Return the [X, Y] coordinate for the center point of the cell that contains the specified text.  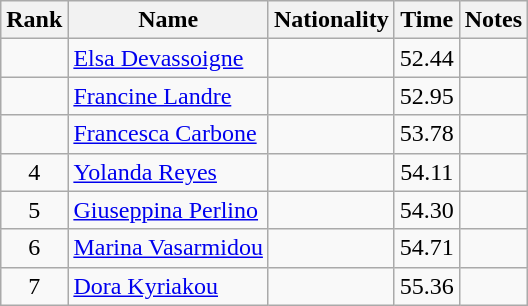
Time [426, 20]
Marina Vasarmidou [168, 248]
Yolanda Reyes [168, 172]
Name [168, 20]
5 [34, 210]
54.30 [426, 210]
Giuseppina Perlino [168, 210]
Rank [34, 20]
Notes [493, 20]
54.71 [426, 248]
54.11 [426, 172]
55.36 [426, 286]
52.44 [426, 58]
7 [34, 286]
Francesca Carbone [168, 134]
52.95 [426, 96]
Elsa Devassoigne [168, 58]
Nationality [331, 20]
Francine Landre [168, 96]
53.78 [426, 134]
Dora Kyriakou [168, 286]
4 [34, 172]
6 [34, 248]
